Determine the [X, Y] coordinate at the center of the cell enclosing the given text.  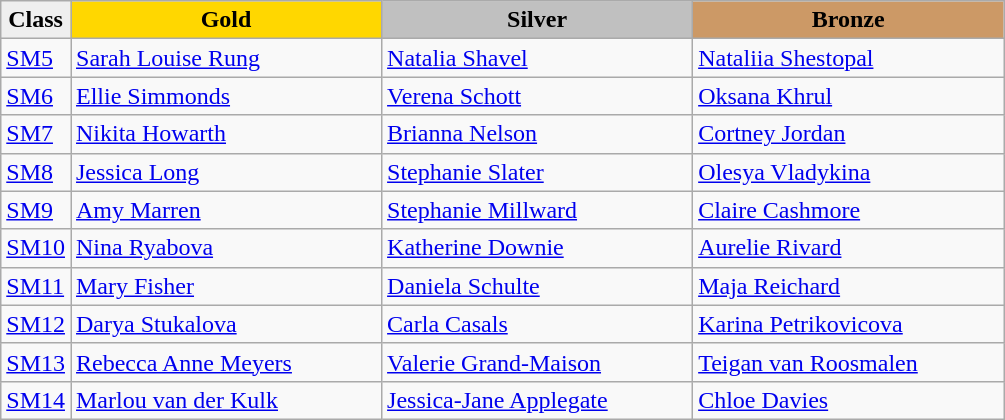
Jessica Long [226, 172]
Nina Ryabova [226, 248]
Karina Petrikovicova [848, 324]
Ellie Simmonds [226, 96]
Claire Cashmore [848, 210]
Marlou van der Kulk [226, 400]
SM7 [36, 134]
Rebecca Anne Meyers [226, 362]
Cortney Jordan [848, 134]
Verena Schott [538, 96]
Valerie Grand-Maison [538, 362]
Jessica-Jane Applegate [538, 400]
SM11 [36, 286]
SM6 [36, 96]
Nataliia Shestopal [848, 58]
SM9 [36, 210]
Brianna Nelson [538, 134]
Chloe Davies [848, 400]
Nikita Howarth [226, 134]
Silver [538, 20]
Sarah Louise Rung [226, 58]
Darya Stukalova [226, 324]
SM13 [36, 362]
Bronze [848, 20]
SM10 [36, 248]
Teigan van Roosmalen [848, 362]
SM8 [36, 172]
SM12 [36, 324]
SM5 [36, 58]
Class [36, 20]
Stephanie Slater [538, 172]
Amy Marren [226, 210]
Olesya Vladykina [848, 172]
Katherine Downie [538, 248]
Mary Fisher [226, 286]
Maja Reichard [848, 286]
Stephanie Millward [538, 210]
Gold [226, 20]
Daniela Schulte [538, 286]
Carla Casals [538, 324]
Natalia Shavel [538, 58]
Aurelie Rivard [848, 248]
Oksana Khrul [848, 96]
SM14 [36, 400]
